Pinpoint the cell where the given text exists, returning its (X, Y) midpoint coordinate. 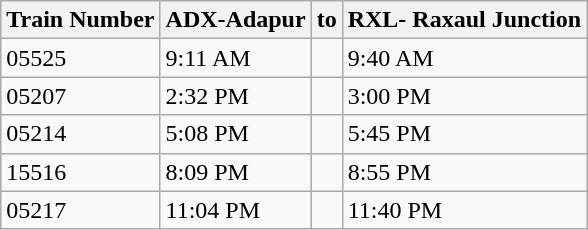
05217 (80, 210)
8:55 PM (464, 172)
05207 (80, 96)
05214 (80, 134)
to (326, 20)
05525 (80, 58)
5:08 PM (236, 134)
11:04 PM (236, 210)
9:40 AM (464, 58)
8:09 PM (236, 172)
15516 (80, 172)
Train Number (80, 20)
5:45 PM (464, 134)
RXL- Raxaul Junction (464, 20)
9:11 AM (236, 58)
ADX-Adapur (236, 20)
3:00 PM (464, 96)
2:32 PM (236, 96)
11:40 PM (464, 210)
